Output the [X, Y] coordinate of the center of the cell containing the given text.  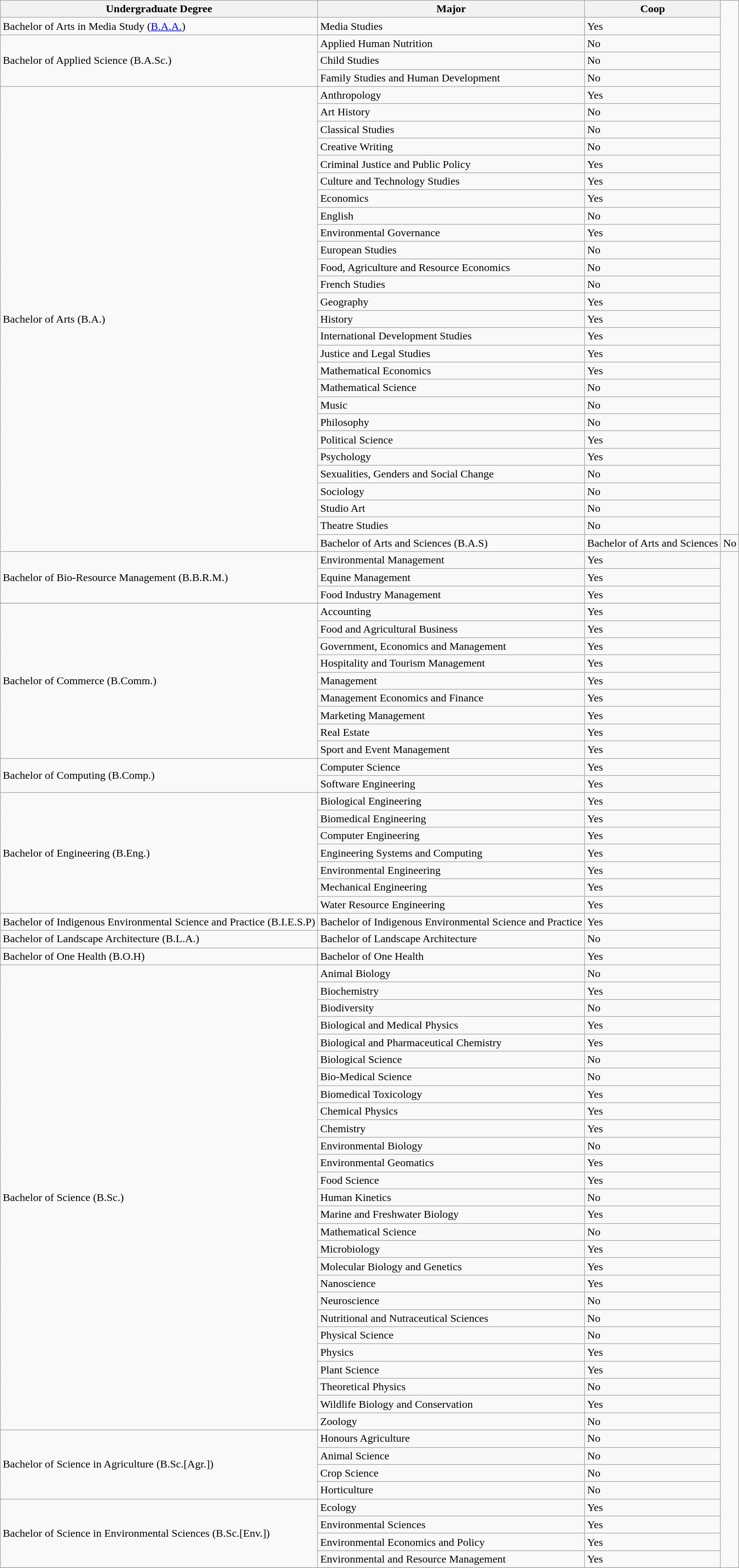
Food Industry Management [451, 595]
Bachelor of Commerce (B.Comm.) [159, 681]
Water Resource Engineering [451, 905]
Environmental Governance [451, 233]
Chemistry [451, 1129]
Justice and Legal Studies [451, 353]
Bachelor of Bio-Resource Management (B.B.R.M.) [159, 577]
Geography [451, 302]
Horticulture [451, 1490]
Bachelor of One Health [451, 956]
Nanoscience [451, 1283]
Bachelor of Arts and Sciences (B.A.S) [451, 543]
Bachelor of Indigenous Environmental Science and Practice (B.I.E.S.P) [159, 922]
Studio Art [451, 509]
Environmental Economics and Policy [451, 1542]
Culture and Technology Studies [451, 181]
Environmental Engineering [451, 870]
Equine Management [451, 577]
Undergraduate Degree [159, 9]
Coop [653, 9]
Microbiology [451, 1249]
Sport and Event Management [451, 749]
Biological Science [451, 1060]
Biodiversity [451, 1008]
Environmental Geomatics [451, 1163]
Media Studies [451, 26]
Neuroscience [451, 1301]
Software Engineering [451, 784]
Physics [451, 1353]
Classical Studies [451, 129]
Bachelor of Science in Agriculture (B.Sc.[Agr.]) [159, 1464]
Environmental Biology [451, 1146]
Biomedical Toxicology [451, 1094]
Theatre Studies [451, 526]
Bachelor of Science (B.Sc.) [159, 1197]
Food Science [451, 1180]
Music [451, 405]
Bachelor of Arts and Sciences [653, 543]
Biological and Pharmaceutical Chemistry [451, 1042]
Biomedical Engineering [451, 819]
Psychology [451, 457]
Art History [451, 112]
French Studies [451, 285]
Animal Biology [451, 973]
Management [451, 681]
Accounting [451, 612]
Physical Science [451, 1335]
Anthropology [451, 95]
Ecology [451, 1507]
Animal Science [451, 1456]
Food and Agricultural Business [451, 629]
Chemical Physics [451, 1111]
Sexualities, Genders and Social Change [451, 474]
Sociology [451, 491]
Bachelor of Engineering (B.Eng.) [159, 853]
Biochemistry [451, 991]
Honours Agriculture [451, 1439]
Plant Science [451, 1370]
Child Studies [451, 61]
Real Estate [451, 732]
Theoretical Physics [451, 1387]
Bachelor of Landscape Architecture (B.L.A.) [159, 939]
Human Kinetics [451, 1197]
Philosophy [451, 422]
Criminal Justice and Public Policy [451, 164]
Government, Economics and Management [451, 646]
Bachelor of Indigenous Environmental Science and Practice [451, 922]
Mechanical Engineering [451, 887]
Bachelor of One Health (B.O.H) [159, 956]
Environmental Management [451, 560]
Bachelor of Science in Environmental Sciences (B.Sc.[Env.]) [159, 1533]
Marine and Freshwater Biology [451, 1215]
Bachelor of Arts (B.A.) [159, 319]
International Development Studies [451, 336]
Marketing Management [451, 715]
Political Science [451, 439]
Management Economics and Finance [451, 698]
Environmental and Resource Management [451, 1559]
Family Studies and Human Development [451, 78]
Creative Writing [451, 147]
Mathematical Economics [451, 371]
History [451, 319]
European Studies [451, 250]
Bachelor of Computing (B.Comp.) [159, 776]
Food, Agriculture and Resource Economics [451, 267]
Bachelor of Applied Science (B.A.Sc.) [159, 61]
Major [451, 9]
Hospitality and Tourism Management [451, 663]
Molecular Biology and Genetics [451, 1266]
Bachelor of Landscape Architecture [451, 939]
Applied Human Nutrition [451, 43]
Environmental Sciences [451, 1525]
Zoology [451, 1421]
Crop Science [451, 1473]
English [451, 216]
Wildlife Biology and Conservation [451, 1404]
Engineering Systems and Computing [451, 853]
Bio-Medical Science [451, 1077]
Economics [451, 198]
Biological Engineering [451, 801]
Computer Engineering [451, 836]
Computer Science [451, 767]
Bachelor of Arts in Media Study (B.A.A.) [159, 26]
Nutritional and Nutraceutical Sciences [451, 1318]
Biological and Medical Physics [451, 1025]
